Pinpoint the cell where the given text exists, returning its (X, Y) midpoint coordinate. 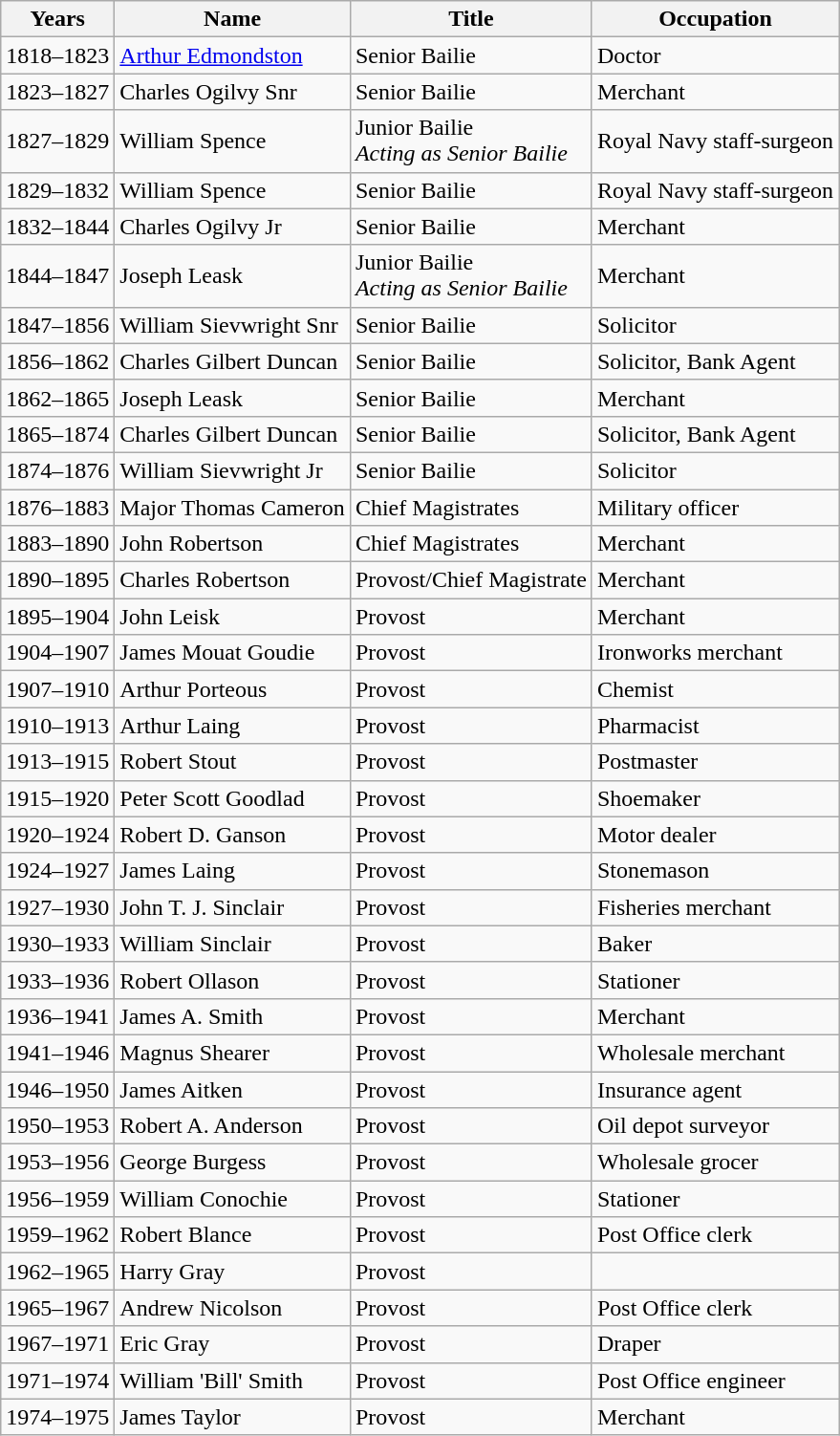
Baker (715, 944)
1829–1832 (57, 190)
1920–1924 (57, 835)
1974–1975 (57, 1417)
1856–1862 (57, 361)
Insurance agent (715, 1089)
1946–1950 (57, 1089)
1874–1876 (57, 470)
1844–1847 (57, 275)
Robert Blance (233, 1235)
William 'Bill' Smith (233, 1381)
Arthur Porteous (233, 689)
1847–1856 (57, 325)
John Robertson (233, 544)
Arthur Edmondston (233, 55)
Postmaster (715, 762)
1862–1865 (57, 398)
1890–1895 (57, 580)
Years (57, 19)
1832–1844 (57, 227)
Name (233, 19)
Robert Ollason (233, 980)
Ironworks merchant (715, 653)
Title (470, 19)
Robert D. Ganson (233, 835)
Oil depot surveyor (715, 1126)
1930–1933 (57, 944)
James Laing (233, 871)
1904–1907 (57, 653)
1910–1913 (57, 726)
Major Thomas Cameron (233, 508)
Fisheries merchant (715, 907)
1967–1971 (57, 1344)
1962–1965 (57, 1272)
William Sinclair (233, 944)
1956–1959 (57, 1199)
William Conochie (233, 1199)
William Sievwright Jr (233, 470)
1915–1920 (57, 798)
Wholesale merchant (715, 1053)
1971–1974 (57, 1381)
1876–1883 (57, 508)
Motor dealer (715, 835)
1913–1915 (57, 762)
Charles Robertson (233, 580)
1953–1956 (57, 1163)
Robert A. Anderson (233, 1126)
1895–1904 (57, 617)
Arthur Laing (233, 726)
James Taylor (233, 1417)
1865–1874 (57, 434)
1933–1936 (57, 980)
1965–1967 (57, 1308)
Military officer (715, 508)
James Aitken (233, 1089)
Post Office engineer (715, 1381)
1818–1823 (57, 55)
Shoemaker (715, 798)
Magnus Shearer (233, 1053)
1883–1890 (57, 544)
Charles Ogilvy Jr (233, 227)
1823–1827 (57, 92)
Draper (715, 1344)
Provost/Chief Magistrate (470, 580)
George Burgess (233, 1163)
Occupation (715, 19)
1941–1946 (57, 1053)
John Leisk (233, 617)
John T. J. Sinclair (233, 907)
1950–1953 (57, 1126)
Wholesale grocer (715, 1163)
1927–1930 (57, 907)
Harry Gray (233, 1272)
James Mouat Goudie (233, 653)
William Sievwright Snr (233, 325)
1936–1941 (57, 1016)
1959–1962 (57, 1235)
James A. Smith (233, 1016)
Chemist (715, 689)
Charles Ogilvy Snr (233, 92)
Eric Gray (233, 1344)
Pharmacist (715, 726)
Stonemason (715, 871)
1924–1927 (57, 871)
Robert Stout (233, 762)
1907–1910 (57, 689)
Peter Scott Goodlad (233, 798)
1827–1829 (57, 141)
Doctor (715, 55)
Andrew Nicolson (233, 1308)
